Locate the cell with the specified text and output its [X, Y] center coordinate. 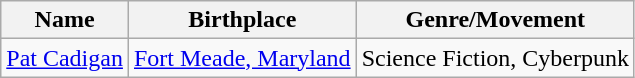
Birthplace [242, 20]
Fort Meade, Maryland [242, 58]
Genre/Movement [495, 20]
Pat Cadigan [65, 58]
Name [65, 20]
Science Fiction, Cyberpunk [495, 58]
